Search for the cell housing the specified text and yield its [X, Y] center coordinate. 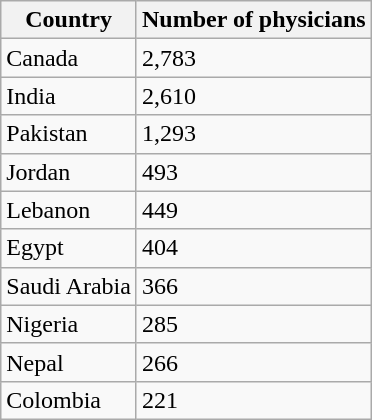
449 [254, 210]
Nigeria [69, 324]
404 [254, 248]
India [69, 96]
2,610 [254, 96]
Egypt [69, 248]
285 [254, 324]
2,783 [254, 58]
493 [254, 172]
221 [254, 400]
Lebanon [69, 210]
Colombia [69, 400]
Jordan [69, 172]
366 [254, 286]
266 [254, 362]
Nepal [69, 362]
1,293 [254, 134]
Number of physicians [254, 20]
Pakistan [69, 134]
Country [69, 20]
Canada [69, 58]
Saudi Arabia [69, 286]
